For the text-containing cell, return its midpoint in [x, y] coordinate format. 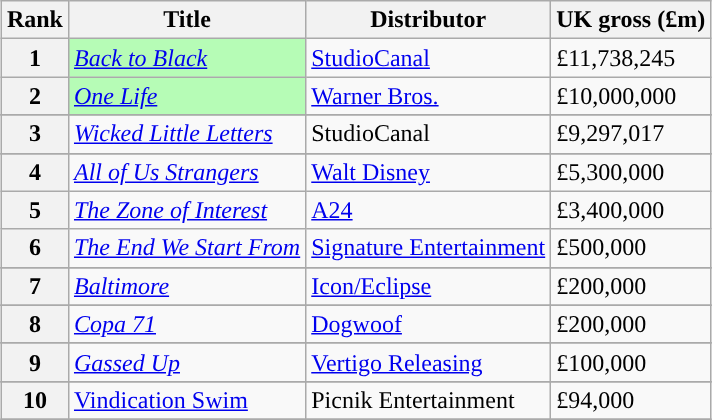
3 [34, 134]
One Life [186, 96]
All of Us Strangers [186, 172]
Icon/Eclipse [428, 286]
£5,300,000 [631, 172]
£11,738,245 [631, 58]
8 [34, 324]
Wicked Little Letters [186, 134]
£100,000 [631, 362]
Vindication Swim [186, 400]
£9,297,017 [631, 134]
7 [34, 286]
Picnik Entertainment [428, 400]
£94,000 [631, 400]
Walt Disney [428, 172]
Baltimore [186, 286]
Warner Bros. [428, 96]
UK gross (£m) [631, 20]
6 [34, 248]
Dogwoof [428, 324]
The Zone of Interest [186, 210]
4 [34, 172]
£10,000,000 [631, 96]
Vertigo Releasing [428, 362]
Copa 71 [186, 324]
£500,000 [631, 248]
2 [34, 96]
5 [34, 210]
Back to Black [186, 58]
9 [34, 362]
£3,400,000 [631, 210]
Title [186, 20]
Distributor [428, 20]
Gassed Up [186, 362]
A24 [428, 210]
10 [34, 400]
Signature Entertainment [428, 248]
Rank [34, 20]
1 [34, 58]
The End We Start From [186, 248]
